Identify which cell holds the provided text, then report its [X, Y] central coordinate. 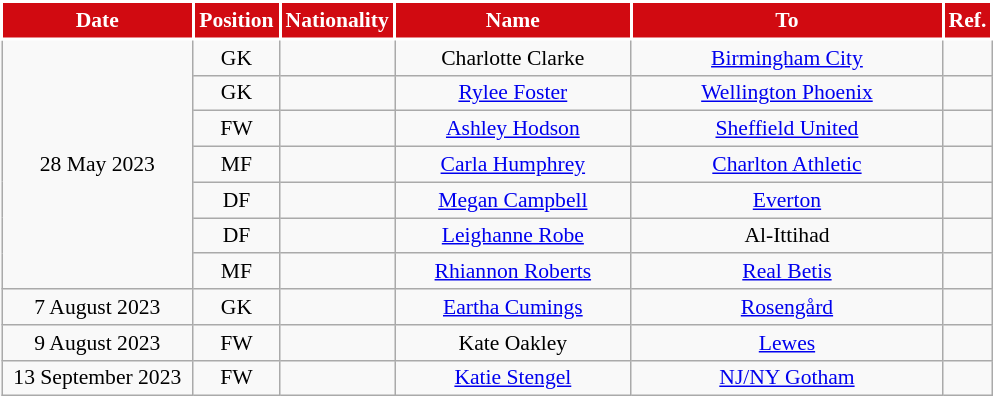
Al-Ittihad [787, 236]
Rhiannon Roberts [514, 272]
28 May 2023 [98, 164]
Ref. [968, 20]
Charlton Athletic [787, 165]
Rosengård [787, 307]
Leighanne Robe [514, 236]
Katie Stengel [514, 378]
NJ/NY Gotham [787, 378]
Kate Oakley [514, 343]
Lewes [787, 343]
Ashley Hodson [514, 129]
Name [514, 20]
Charlotte Clarke [514, 57]
To [787, 20]
Date [98, 20]
Nationality [338, 20]
13 September 2023 [98, 378]
Wellington Phoenix [787, 93]
Carla Humphrey [514, 165]
Megan Campbell [514, 200]
Position [236, 20]
Everton [787, 200]
7 August 2023 [98, 307]
Real Betis [787, 272]
Sheffield United [787, 129]
Birmingham City [787, 57]
9 August 2023 [98, 343]
Eartha Cumings [514, 307]
Rylee Foster [514, 93]
